From the cell containing the given text, extract its center point as (X, Y) coordinate. 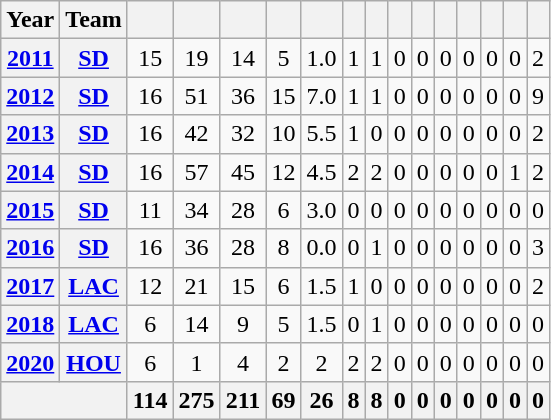
Year (30, 20)
4.5 (322, 172)
1.0 (322, 58)
2014 (30, 172)
2011 (30, 58)
3 (538, 248)
19 (196, 58)
4 (243, 362)
11 (150, 210)
275 (196, 400)
45 (243, 172)
0.0 (322, 248)
2012 (30, 96)
2015 (30, 210)
2013 (30, 134)
211 (243, 400)
69 (284, 400)
3.0 (322, 210)
42 (196, 134)
10 (284, 134)
32 (243, 134)
7.0 (322, 96)
51 (196, 96)
HOU (94, 362)
5.5 (322, 134)
21 (196, 286)
26 (322, 400)
Team (94, 20)
114 (150, 400)
2017 (30, 286)
34 (196, 210)
2018 (30, 324)
57 (196, 172)
2016 (30, 248)
2020 (30, 362)
